Determine the [X, Y] coordinate at the center of the cell enclosing the given text.  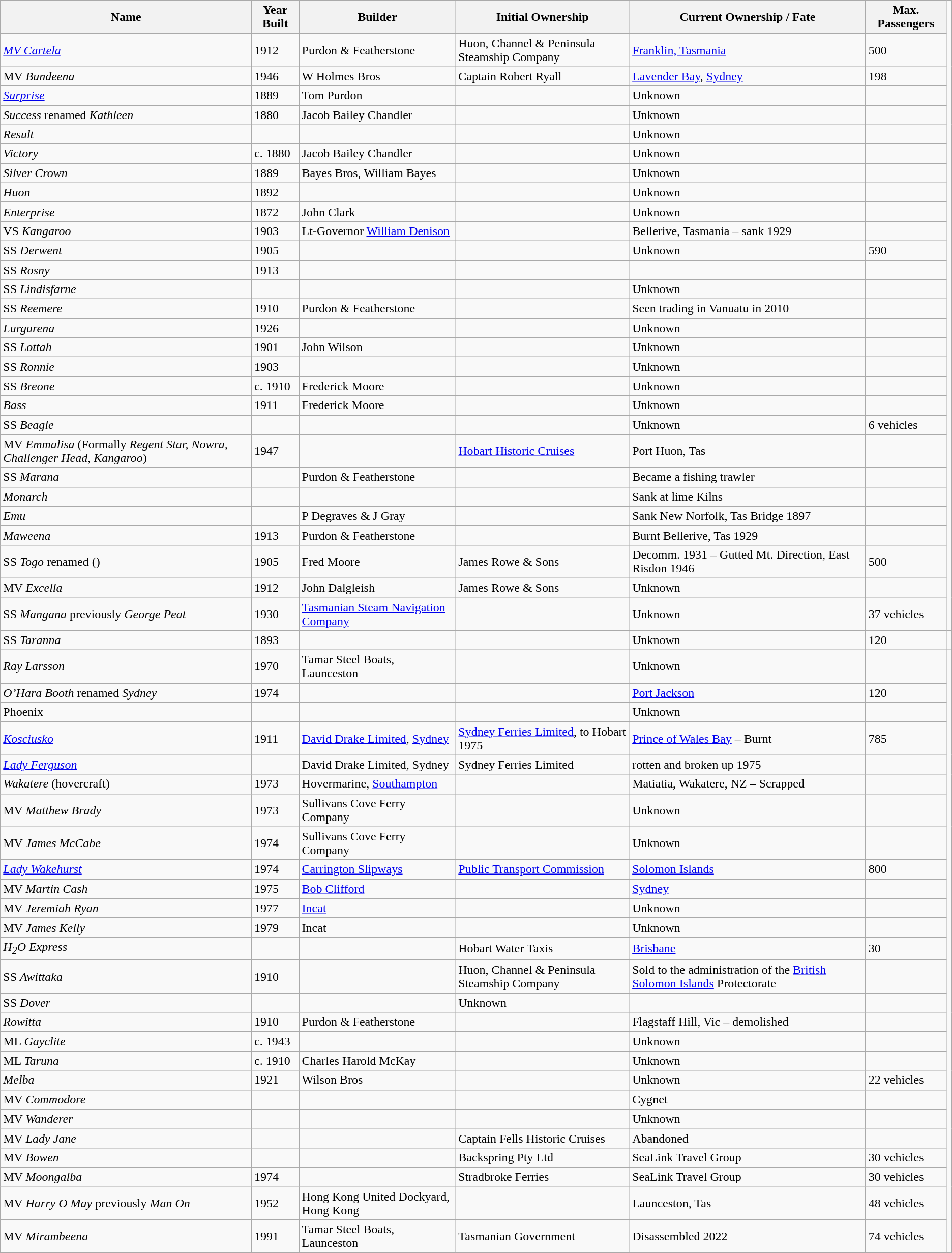
Prince of Wales Bay – Burnt [748, 739]
John Clark [377, 212]
1872 [276, 212]
1977 [276, 908]
48 vehicles [906, 1203]
1921 [276, 1080]
Rowitta [126, 1022]
1880 [276, 115]
198 [906, 76]
SS Reemere [126, 309]
MV Emmalisa (Formally Regent Star, Nowra, Challenger Head, Kangaroo) [126, 451]
Victory [126, 154]
Sank at lime Kilns [748, 497]
22 vehicles [906, 1080]
MV Moongalba [126, 1177]
1926 [276, 328]
Backspring Pty Ltd [543, 1157]
MV Commodore [126, 1099]
MV Lady Jane [126, 1138]
SS Taranna [126, 640]
30 [906, 948]
800 [906, 869]
Lavender Bay, Sydney [748, 76]
1930 [276, 614]
1979 [276, 927]
Success renamed Kathleen [126, 115]
Tom Purdon [377, 96]
Sydney Ferries Limited, to Hobart 1975 [543, 739]
1947 [276, 451]
MV Excella [126, 588]
MV Wanderer [126, 1119]
Bass [126, 405]
Huon [126, 192]
Hovermarine, Southampton [377, 784]
MV Matthew Brady [126, 810]
Launceston, Tas [748, 1203]
H2O Express [126, 948]
John Dalgleish [377, 588]
Year Built [276, 17]
Seen trading in Vanuatu in 2010 [748, 309]
Brisbane [748, 948]
Sydney Ferries Limited [543, 765]
1946 [276, 76]
P Degraves & J Gray [377, 516]
Wakatere (hovercraft) [126, 784]
Lt-Governor William Denison [377, 231]
Franklin, Tasmania [748, 50]
ML Gayclite [126, 1041]
SS Beagle [126, 425]
Melba [126, 1080]
Stradbroke Ferries [543, 1177]
Captain Robert Ryall [543, 76]
John Wilson [377, 347]
Solomon Islands [748, 869]
MV Martin Cash [126, 889]
Wilson Bros [377, 1080]
Hong Kong United Dockyard, Hong Kong [377, 1203]
Result [126, 134]
Lady Wakehurst [126, 869]
Fred Moore [377, 562]
MV James Kelly [126, 927]
Maweena [126, 535]
Hobart Historic Cruises [543, 451]
Disassembled 2022 [748, 1236]
SS Lindisfarne [126, 289]
Builder [377, 17]
VS Kangaroo [126, 231]
Sank New Norfolk, Tas Bridge 1897 [748, 516]
SS Breone [126, 386]
Enterprise [126, 212]
785 [906, 739]
Current Ownership / Fate [748, 17]
Tasmanian Government [543, 1236]
Monarch [126, 497]
Flagstaff Hill, Vic – demolished [748, 1022]
Emu [126, 516]
Cygnet [748, 1099]
SS Awittaka [126, 977]
Captain Fells Historic Cruises [543, 1138]
1893 [276, 640]
MV Cartela [126, 50]
Matiatia, Wakatere, NZ – Scrapped [748, 784]
SS Derwent [126, 250]
Lurgurena [126, 328]
Bob Clifford [377, 889]
SS Marana [126, 477]
Silver Crown [126, 173]
c. 1943 [276, 1041]
Bellerive, Tasmania – sank 1929 [748, 231]
Initial Ownership [543, 17]
Surprise [126, 96]
Port Jackson [748, 693]
74 vehicles [906, 1236]
MV Jeremiah Ryan [126, 908]
590 [906, 250]
MV Bundeena [126, 76]
rotten and broken up 1975 [748, 765]
Burnt Bellerive, Tas 1929 [748, 535]
Max. Passengers [906, 17]
SS Dover [126, 1003]
6 vehicles [906, 425]
W Holmes Bros [377, 76]
c. 1880 [276, 154]
Decomm. 1931 – Gutted Mt. Direction, East Risdon 1946 [748, 562]
MV James McCabe [126, 843]
SS Mangana previously George Peat [126, 614]
SS Togo renamed () [126, 562]
Ray Larsson [126, 666]
O’Hara Booth renamed Sydney [126, 693]
Sydney [748, 889]
1952 [276, 1203]
Port Huon, Tas [748, 451]
Abandoned [748, 1138]
Phoenix [126, 712]
1975 [276, 889]
Became a fishing trawler [748, 477]
1901 [276, 347]
Carrington Slipways [377, 869]
1991 [276, 1236]
37 vehicles [906, 614]
1892 [276, 192]
MV Harry O May previously Man On [126, 1203]
1970 [276, 666]
Kosciusko [126, 739]
Charles Harold McKay [377, 1061]
Bayes Bros, William Bayes [377, 173]
SS Rosny [126, 270]
Hobart Water Taxis [543, 948]
SS Ronnie [126, 367]
Lady Ferguson [126, 765]
Tasmanian Steam Navigation Company [377, 614]
MV Mirambeena [126, 1236]
SS Lottah [126, 347]
ML Taruna [126, 1061]
Name [126, 17]
Sold to the administration of the British Solomon Islands Protectorate [748, 977]
Public Transport Commission [543, 869]
MV Bowen [126, 1157]
